From the cell containing the given text, extract its center point as (X, Y) coordinate. 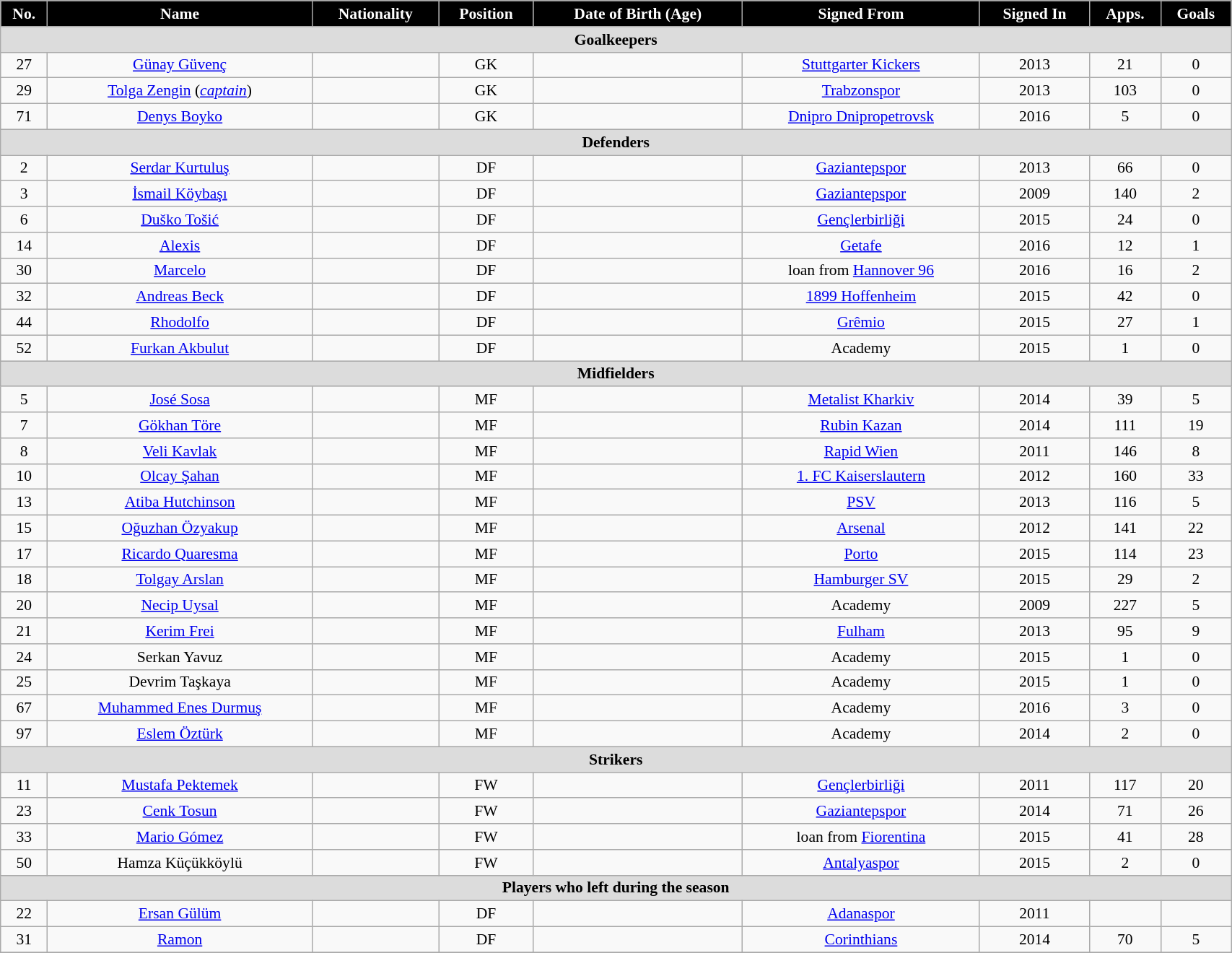
52 (25, 348)
Atiba Hutchinson (180, 502)
İsmail Köybaşı (180, 194)
Devrim Taşkaya (180, 682)
Position (486, 14)
Denys Boyko (180, 117)
Defenders (616, 142)
Gökhan Töre (180, 425)
Rapid Wien (862, 451)
Signed In (1034, 14)
146 (1125, 451)
Muhammed Enes Durmuş (180, 708)
26 (1196, 811)
Furkan Akbulut (180, 348)
Goalkeepers (616, 40)
Nationality (376, 14)
11 (25, 786)
39 (1125, 400)
Getafe (862, 245)
141 (1125, 528)
Metalist Kharkiv (862, 400)
Serdar Kurtuluş (180, 168)
Ersan Gülüm (180, 914)
Antalyaspor (862, 863)
111 (1125, 425)
Mario Gómez (180, 837)
Kerim Frei (180, 631)
Signed From (862, 14)
Hamza Küçükköylü (180, 863)
Andreas Beck (180, 297)
25 (25, 682)
Tolgay Arslan (180, 580)
1899 Hoffenheim (862, 297)
50 (25, 863)
Porto (862, 554)
Necip Uysal (180, 606)
Günay Güvenç (180, 65)
160 (1125, 476)
116 (1125, 502)
Goals (1196, 14)
Veli Kavlak (180, 451)
Alexis (180, 245)
Name (180, 14)
44 (25, 323)
41 (1125, 837)
PSV (862, 502)
Ricardo Quaresma (180, 554)
Stuttgarter Kickers (862, 65)
Trabzonspor (862, 91)
Grêmio (862, 323)
Arsenal (862, 528)
Serkan Yavuz (180, 657)
Date of Birth (Age) (638, 14)
loan from Fiorentina (862, 837)
6 (25, 219)
Marcelo (180, 271)
12 (1125, 245)
Hamburger SV (862, 580)
Eslem Öztürk (180, 734)
32 (25, 297)
103 (1125, 91)
Apps. (1125, 14)
28 (1196, 837)
Rubin Kazan (862, 425)
95 (1125, 631)
67 (25, 708)
114 (1125, 554)
Duško Tošić (180, 219)
10 (25, 476)
No. (25, 14)
7 (25, 425)
Corinthians (862, 940)
Cenk Tosun (180, 811)
13 (25, 502)
Mustafa Pektemek (180, 786)
loan from Hannover 96 (862, 271)
Olcay Şahan (180, 476)
18 (25, 580)
Ramon (180, 940)
14 (25, 245)
Fulham (862, 631)
15 (25, 528)
Dnipro Dnipropetrovsk (862, 117)
70 (1125, 940)
1. FC Kaiserslautern (862, 476)
66 (1125, 168)
31 (25, 940)
30 (25, 271)
17 (25, 554)
Adanaspor (862, 914)
Players who left during the season (616, 888)
16 (1125, 271)
140 (1125, 194)
19 (1196, 425)
42 (1125, 297)
José Sosa (180, 400)
117 (1125, 786)
Tolga Zengin (captain) (180, 91)
227 (1125, 606)
97 (25, 734)
Rhodolfo (180, 323)
Strikers (616, 760)
Oğuzhan Özyakup (180, 528)
Midfielders (616, 374)
9 (1196, 631)
